Identify which cell holds the provided text, then report its (x, y) central coordinate. 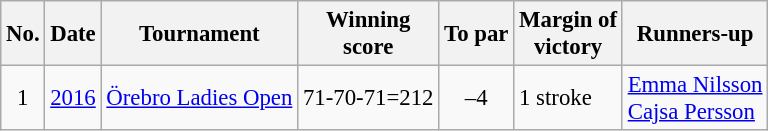
1 stroke (568, 98)
Örebro Ladies Open (200, 98)
Tournament (200, 34)
–4 (476, 98)
Runners-up (694, 34)
2016 (73, 98)
1 (23, 98)
Emma Nilsson Cajsa Persson (694, 98)
71-70-71=212 (368, 98)
No. (23, 34)
Date (73, 34)
Margin ofvictory (568, 34)
To par (476, 34)
Winningscore (368, 34)
